Locate the cell with the specified text and output its (X, Y) center coordinate. 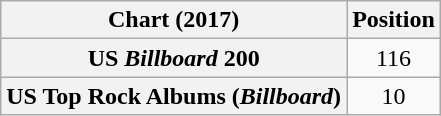
10 (394, 96)
Chart (2017) (174, 20)
116 (394, 58)
US Top Rock Albums (Billboard) (174, 96)
Position (394, 20)
US Billboard 200 (174, 58)
